Locate the cell with the specified text and output its [x, y] center coordinate. 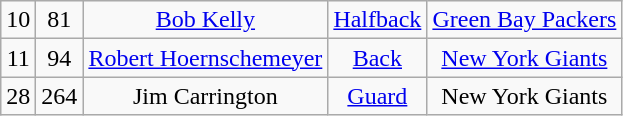
Jim Carrington [206, 96]
Bob Kelly [206, 20]
Back [378, 58]
94 [60, 58]
264 [60, 96]
11 [18, 58]
Robert Hoernschemeyer [206, 58]
28 [18, 96]
81 [60, 20]
Green Bay Packers [524, 20]
10 [18, 20]
Halfback [378, 20]
Guard [378, 96]
